Detect which cell encompasses the target text, then output its [X, Y] center coordinate. 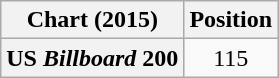
US Billboard 200 [92, 58]
Position [231, 20]
Chart (2015) [92, 20]
115 [231, 58]
